Extract the [x, y] coordinate from the center of the cell holding the provided text.  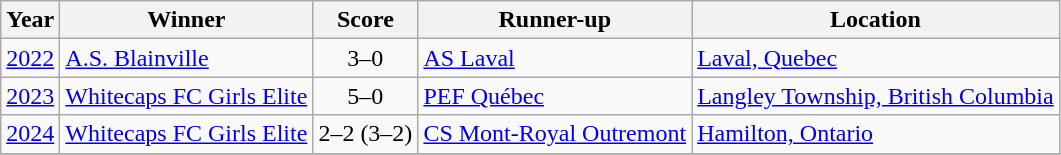
2023 [30, 96]
Winner [186, 20]
A.S. Blainville [186, 58]
Runner-up [555, 20]
5–0 [366, 96]
PEF Québec [555, 96]
Score [366, 20]
3–0 [366, 58]
Location [876, 20]
Year [30, 20]
2024 [30, 134]
CS Mont-Royal Outremont [555, 134]
2022 [30, 58]
Laval, Quebec [876, 58]
AS Laval [555, 58]
Langley Township, British Columbia [876, 96]
Hamilton, Ontario [876, 134]
2–2 (3–2) [366, 134]
